From the cell containing the given text, extract its center point as (X, Y) coordinate. 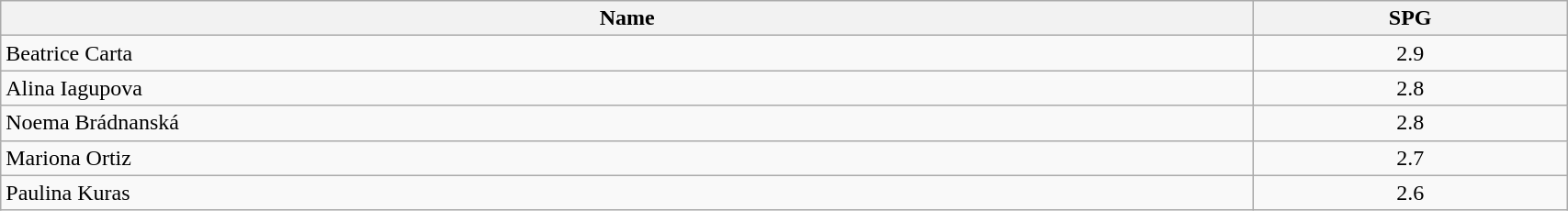
Mariona Ortiz (627, 158)
Paulina Kuras (627, 193)
2.7 (1411, 158)
2.6 (1411, 193)
2.9 (1411, 53)
Name (627, 18)
Beatrice Carta (627, 53)
Noema Brádnanská (627, 123)
SPG (1411, 18)
Alina Iagupova (627, 88)
